Output the (X, Y) coordinate of the center of the cell containing the given text.  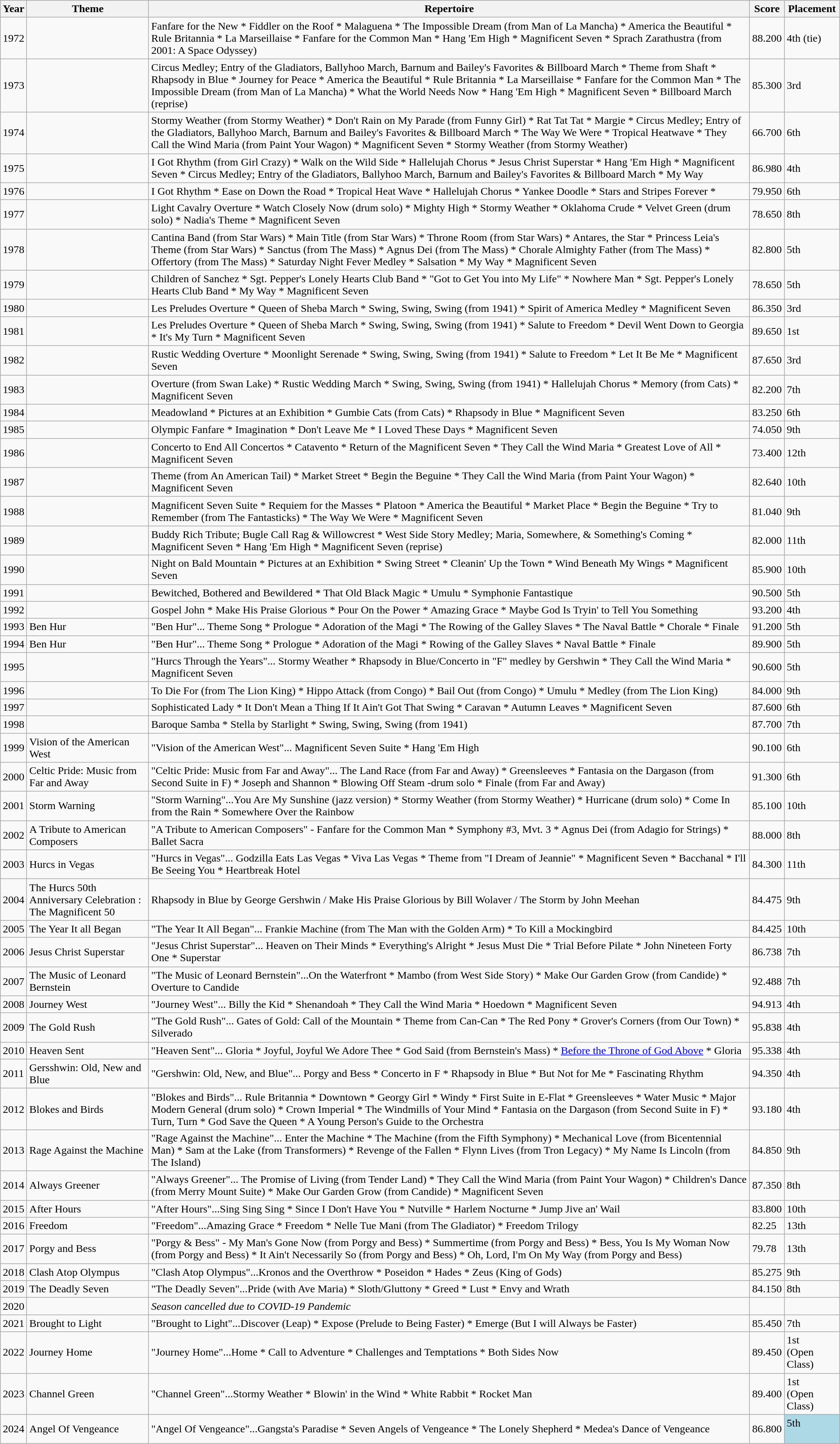
"The Year It All Began"... Frankie Machine (from The Man with the Golden Arm) * To Kill a Mockingbird (449, 929)
81.040 (767, 512)
92.488 (767, 981)
The Deadly Seven (88, 1289)
Rustic Wedding Overture * Moonlight Serenade * Swing, Swing, Swing (from 1941) * Salute to Freedom * Let It Be Me * Magnificent Seven (449, 360)
2024 (13, 1429)
73.400 (767, 453)
79.950 (767, 191)
Journey Home (88, 1352)
85.300 (767, 85)
1997 (13, 707)
1974 (13, 133)
Score (767, 9)
Celtic Pride: Music from Far and Away (88, 777)
91.200 (767, 627)
94.913 (767, 1004)
94.350 (767, 1073)
84.475 (767, 900)
The Gold Rush (88, 1028)
4th (tie) (812, 38)
Rhapsody in Blue by George Gershwin / Make His Praise Glorious by Bill Wolaver / The Storm by John Meehan (449, 900)
Year (13, 9)
79.78 (767, 1249)
Storm Warning (88, 806)
2002 (13, 836)
Hurcs in Vegas (88, 864)
Placement (812, 9)
84.850 (767, 1150)
2019 (13, 1289)
1993 (13, 627)
84.300 (767, 864)
1978 (13, 249)
Freedom (88, 1226)
Journey West (88, 1004)
84.425 (767, 929)
86.738 (767, 952)
93.200 (767, 610)
"A Tribute to American Composers" - Fanfare for the Common Man * Symphony #3, Mvt. 3 * Agnus Dei (from Adagio for Strings) * Ballet Sacra (449, 836)
2021 (13, 1323)
85.275 (767, 1272)
2005 (13, 929)
"Journey Home"...Home * Call to Adventure * Challenges and Temptations * Both Sides Now (449, 1352)
Night on Bald Mountain * Pictures at an Exhibition * Swing Street * Cleanin' Up the Town * Wind Beneath My Wings * Magnificent Seven (449, 570)
90.500 (767, 593)
82.25 (767, 1226)
1992 (13, 610)
Season cancelled due to COVID-19 Pandemic (449, 1306)
1976 (13, 191)
2013 (13, 1150)
82.800 (767, 249)
Channel Green (88, 1394)
"After Hours"...Sing Sing Sing * Since I Don't Have You * Nutville * Harlem Nocturne * Jump Jive an' Wail (449, 1208)
2006 (13, 952)
85.900 (767, 570)
87.350 (767, 1186)
2000 (13, 777)
2018 (13, 1272)
84.000 (767, 690)
1998 (13, 724)
Theme (from An American Tail) * Market Street * Begin the Beguine * They Call the Wind Maria (from Paint Your Wagon) * Magnificent Seven (449, 482)
1985 (13, 430)
89.650 (767, 331)
1989 (13, 540)
The Hurcs 50th Anniversary Celebration : The Magnificent 50 (88, 900)
Bewitched, Bothered and Bewildered * That Old Black Magic * Umulu * Symphonie Fantastique (449, 593)
Les Preludes Overture * Queen of Sheba March * Swing, Swing, Swing (from 1941) * Spirit of America Medley * Magnificent Seven (449, 308)
Olympic Fanfare * Imagination * Don't Leave Me * I Loved These Days * Magnificent Seven (449, 430)
1981 (13, 331)
"Freedom"...Amazing Grace * Freedom * Nelle Tue Mani (from The Gladiator) * Freedom Trilogy (449, 1226)
86.980 (767, 168)
2022 (13, 1352)
"The Gold Rush"... Gates of Gold: Call of the Mountain * Theme from Can-Can * The Red Pony * Grover's Corners (from Our Town) * Silverado (449, 1028)
86.800 (767, 1429)
2007 (13, 981)
"Clash Atop Olympus"...Kronos and the Overthrow * Poseidon * Hades * Zeus (King of Gods) (449, 1272)
83.800 (767, 1208)
Rage Against the Machine (88, 1150)
87.650 (767, 360)
Repertoire (449, 9)
89.400 (767, 1394)
1991 (13, 593)
82.000 (767, 540)
Meadowland * Pictures at an Exhibition * Gumbie Cats (from Cats) * Rhapsody in Blue * Magnificent Seven (449, 413)
2001 (13, 806)
The Music of Leonard Bernstein (88, 981)
12th (812, 453)
Always Greener (88, 1186)
1990 (13, 570)
2015 (13, 1208)
Clash Atop Olympus (88, 1272)
"Ben Hur"... Theme Song * Prologue * Adoration of the Magi * Rowing of the Galley Slaves * Naval Battle * Finale (449, 644)
90.100 (767, 748)
1980 (13, 308)
2017 (13, 1249)
1994 (13, 644)
1st (812, 331)
2010 (13, 1050)
"Channel Green"...Stormy Weather * Blowin' in the Wind * White Rabbit * Rocket Man (449, 1394)
"Brought to Light"...Discover (Leap) * Expose (Prelude to Being Faster) * Emerge (But I will Always be Faster) (449, 1323)
2016 (13, 1226)
88.000 (767, 836)
82.640 (767, 482)
85.450 (767, 1323)
95.338 (767, 1050)
93.180 (767, 1109)
1984 (13, 413)
Sophisticated Lady * It Don't Mean a Thing If It Ain't Got That Swing * Caravan * Autumn Leaves * Magnificent Seven (449, 707)
89.900 (767, 644)
Baroque Samba * Stella by Starlight * Swing, Swing, Swing (from 1941) (449, 724)
87.600 (767, 707)
82.200 (767, 389)
2011 (13, 1073)
89.450 (767, 1352)
Vision of the American West (88, 748)
1979 (13, 284)
1975 (13, 168)
Gersshwin: Old, New and Blue (88, 1073)
95.838 (767, 1028)
1988 (13, 512)
"The Music of Leonard Bernstein"...On the Waterfront * Mambo (from West Side Story) * Make Our Garden Grow (from Candide) * Overture to Candide (449, 981)
2008 (13, 1004)
"Ben Hur"... Theme Song * Prologue * Adoration of the Magi * The Rowing of the Galley Slaves * The Naval Battle * Chorale * Finale (449, 627)
87.700 (767, 724)
A Tribute to American Composers (88, 836)
2023 (13, 1394)
"Gershwin: Old, New, and Blue"... Porgy and Bess * Concerto in F * Rhapsody in Blue * But Not for Me * Fascinating Rhythm (449, 1073)
1982 (13, 360)
Theme (88, 9)
2012 (13, 1109)
To Die For (from The Lion King) * Hippo Attack (from Congo) * Bail Out (from Congo) * Umulu * Medley (from The Lion King) (449, 690)
1986 (13, 453)
Angel Of Vengeance (88, 1429)
"Journey West"... Billy the Kid * Shenandoah * They Call the Wind Maria * Hoedown * Magnificent Seven (449, 1004)
Brought to Light (88, 1323)
1983 (13, 389)
The Year It all Began (88, 929)
74.050 (767, 430)
Heaven Sent (88, 1050)
1996 (13, 690)
Gospel John * Make His Praise Glorious * Pour On the Power * Amazing Grace * Maybe God Is Tryin' to Tell You Something (449, 610)
1977 (13, 214)
"The Deadly Seven"...Pride (with Ave Maria) * Sloth/Gluttony * Greed * Lust * Envy and Wrath (449, 1289)
2009 (13, 1028)
"Hurcs Through the Years"... Stormy Weather * Rhapsody in Blue/Concerto in "F" medley by Gershwin * They Call the Wind Maria * Magnificent Seven (449, 667)
Concerto to End All Concertos * Catavento * Return of the Magnificent Seven * They Call the Wind Maria * Greatest Love of All * Magnificent Seven (449, 453)
2003 (13, 864)
1995 (13, 667)
"Jesus Christ Superstar"... Heaven on Their Minds * Everything's Alright * Jesus Must Die * Trial Before Pilate * John Nineteen Forty One * Superstar (449, 952)
2020 (13, 1306)
Blokes and Birds (88, 1109)
"Heaven Sent"... Gloria * Joyful, Joyful We Adore Thee * God Said (from Bernstein's Mass) * Before the Throne of God Above * Gloria (449, 1050)
"Angel Of Vengeance"...Gangsta's Paradise * Seven Angels of Vengeance * The Lonely Shepherd * Medea's Dance of Vengeance (449, 1429)
1972 (13, 38)
1999 (13, 748)
I Got Rhythm * Ease on Down the Road * Tropical Heat Wave * Hallelujah Chorus * Yankee Doodle * Stars and Stripes Forever * (449, 191)
88.200 (767, 38)
Porgy and Bess (88, 1249)
84.150 (767, 1289)
86.350 (767, 308)
2004 (13, 900)
Overture (from Swan Lake) * Rustic Wedding March * Swing, Swing, Swing (from 1941) * Hallelujah Chorus * Memory (from Cats) * Magnificent Seven (449, 389)
Jesus Christ Superstar (88, 952)
83.250 (767, 413)
91.300 (767, 777)
90.600 (767, 667)
85.100 (767, 806)
1973 (13, 85)
66.700 (767, 133)
"Vision of the American West"... Magnificent Seven Suite * Hang 'Em High (449, 748)
2014 (13, 1186)
After Hours (88, 1208)
1987 (13, 482)
